For the text-containing cell, return its midpoint in [x, y] coordinate format. 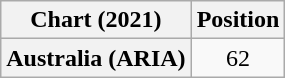
Australia (ARIA) [96, 58]
Position [238, 20]
Chart (2021) [96, 20]
62 [238, 58]
